Provide the [X, Y] coordinate of the cell's center where the given text is located.  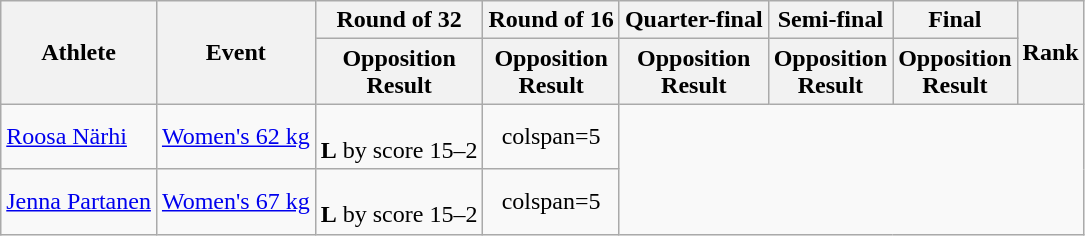
Final [955, 20]
Event [236, 52]
Rank [1050, 52]
Women's 67 kg [236, 202]
Jenna Partanen [79, 202]
Semi-final [830, 20]
Roosa Närhi [79, 136]
Women's 62 kg [236, 136]
Round of 32 [399, 20]
Round of 16 [551, 20]
Athlete [79, 52]
Quarter-final [694, 20]
